For the text-containing cell, return its midpoint in [x, y] coordinate format. 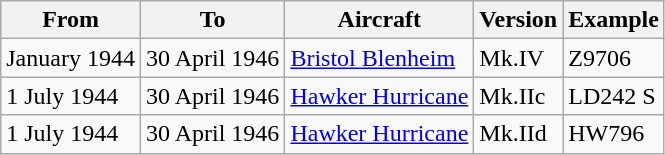
Mk.IIc [518, 96]
Bristol Blenheim [380, 58]
Mk.IV [518, 58]
From [71, 20]
Aircraft [380, 20]
Version [518, 20]
LD242 S [614, 96]
To [212, 20]
Z9706 [614, 58]
January 1944 [71, 58]
Example [614, 20]
HW796 [614, 134]
Mk.IId [518, 134]
